Output the [x, y] coordinate of the center of the cell containing the given text.  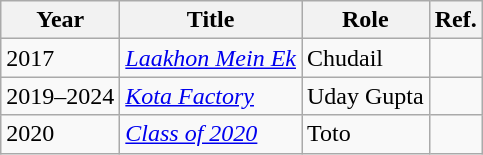
Title [211, 20]
Laakhon Mein Ek [211, 58]
Chudail [366, 58]
Role [366, 20]
Year [60, 20]
Toto [366, 134]
2019–2024 [60, 96]
2017 [60, 58]
Ref. [456, 20]
Class of 2020 [211, 134]
Kota Factory [211, 96]
Uday Gupta [366, 96]
2020 [60, 134]
